Extract the (X, Y) coordinate from the center of the cell holding the provided text.  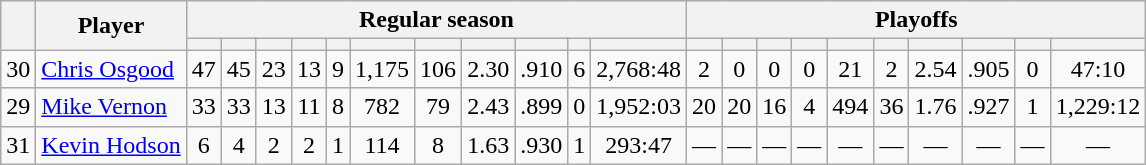
2.30 (488, 69)
1,229:12 (1098, 107)
2.54 (936, 69)
.899 (542, 107)
23 (274, 69)
1,175 (382, 69)
11 (308, 107)
1.63 (488, 145)
494 (850, 107)
Kevin Hodson (111, 145)
47 (204, 69)
1.76 (936, 107)
.910 (542, 69)
31 (18, 145)
Chris Osgood (111, 69)
106 (438, 69)
47:10 (1098, 69)
30 (18, 69)
Playoffs (916, 20)
Mike Vernon (111, 107)
36 (892, 107)
.930 (542, 145)
Player (111, 26)
29 (18, 107)
293:47 (639, 145)
9 (338, 69)
21 (850, 69)
1,952:03 (639, 107)
2,768:48 (639, 69)
16 (774, 107)
2.43 (488, 107)
79 (438, 107)
114 (382, 145)
Regular season (436, 20)
45 (238, 69)
.927 (988, 107)
.905 (988, 69)
782 (382, 107)
